Scan for the cell matching the given text and deliver its [X, Y] coordinate at center. 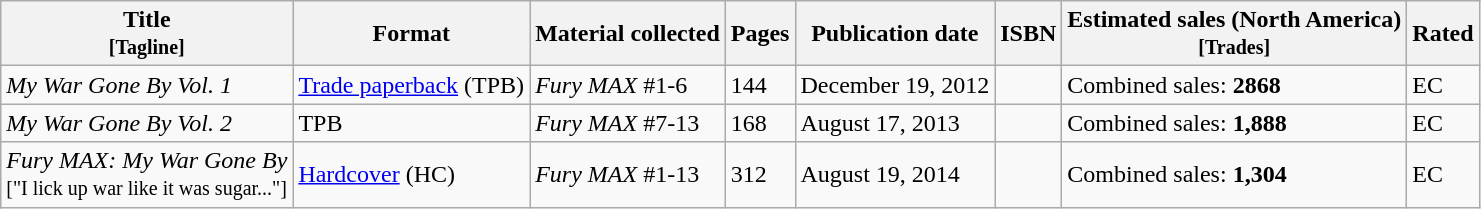
Combined sales: 1,888 [1234, 123]
Rated [1443, 34]
Fury MAX #1-6 [628, 85]
Publication date [895, 34]
August 17, 2013 [895, 123]
ISBN [1028, 34]
Fury MAX: My War Gone By ["I lick up war like it was sugar..."] [147, 174]
August 19, 2014 [895, 174]
Trade paperback (TPB) [412, 85]
168 [760, 123]
Estimated sales (North America)[Trades] [1234, 34]
My War Gone By Vol. 2 [147, 123]
Hardcover (HC) [412, 174]
My War Gone By Vol. 1 [147, 85]
Material collected [628, 34]
Pages [760, 34]
TPB [412, 123]
Title[Tagline] [147, 34]
144 [760, 85]
Combined sales: 1,304 [1234, 174]
Format [412, 34]
Fury MAX #1-13 [628, 174]
312 [760, 174]
Combined sales: 2868 [1234, 85]
December 19, 2012 [895, 85]
Fury MAX #7-13 [628, 123]
